Return (X, Y) of the center of cell containing provided text 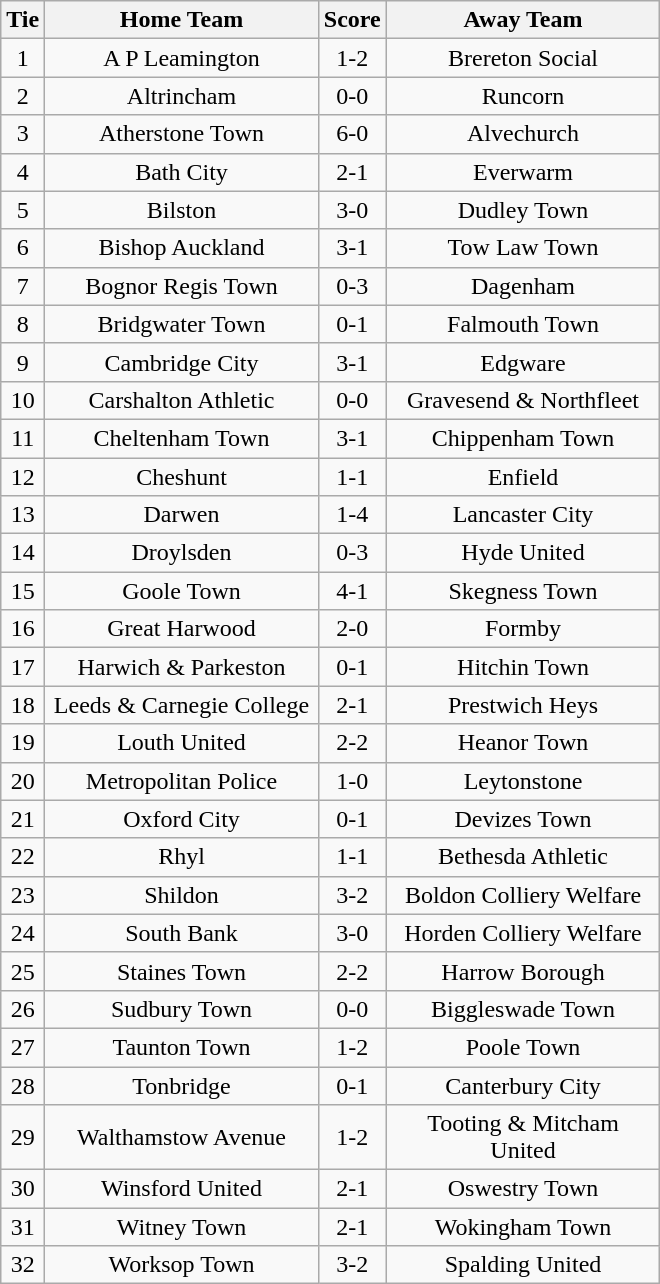
11 (23, 438)
Harwich & Parkeston (182, 667)
Oswestry Town (523, 1189)
Hyde United (523, 553)
4 (23, 172)
15 (23, 591)
Bilston (182, 210)
26 (23, 1009)
Walthamstow Avenue (182, 1138)
Lancaster City (523, 515)
Tonbridge (182, 1085)
7 (23, 286)
Horden Colliery Welfare (523, 933)
Cheshunt (182, 477)
Dudley Town (523, 210)
Hitchin Town (523, 667)
Staines Town (182, 971)
Bath City (182, 172)
2-0 (352, 629)
Tow Law Town (523, 248)
Bethesda Athletic (523, 857)
16 (23, 629)
Tie (23, 20)
Formby (523, 629)
Worksop Town (182, 1265)
2 (23, 96)
Rhyl (182, 857)
18 (23, 705)
Gravesend & Northfleet (523, 400)
Tooting & Mitcham United (523, 1138)
Away Team (523, 20)
17 (23, 667)
Sudbury Town (182, 1009)
22 (23, 857)
Leytonstone (523, 781)
Poole Town (523, 1047)
Metropolitan Police (182, 781)
Enfield (523, 477)
19 (23, 743)
Prestwich Heys (523, 705)
1 (23, 58)
Altrincham (182, 96)
Canterbury City (523, 1085)
Score (352, 20)
Home Team (182, 20)
Carshalton Athletic (182, 400)
Alvechurch (523, 134)
Biggleswade Town (523, 1009)
31 (23, 1227)
Devizes Town (523, 819)
4-1 (352, 591)
Droylsden (182, 553)
Leeds & Carnegie College (182, 705)
Witney Town (182, 1227)
20 (23, 781)
8 (23, 324)
32 (23, 1265)
Louth United (182, 743)
6-0 (352, 134)
Great Harwood (182, 629)
Taunton Town (182, 1047)
Goole Town (182, 591)
1-0 (352, 781)
13 (23, 515)
Spalding United (523, 1265)
Dagenham (523, 286)
Bridgwater Town (182, 324)
Edgware (523, 362)
30 (23, 1189)
South Bank (182, 933)
Wokingham Town (523, 1227)
Atherstone Town (182, 134)
Harrow Borough (523, 971)
3 (23, 134)
Skegness Town (523, 591)
Oxford City (182, 819)
1-4 (352, 515)
Cambridge City (182, 362)
Winsford United (182, 1189)
6 (23, 248)
A P Leamington (182, 58)
Boldon Colliery Welfare (523, 895)
Everwarm (523, 172)
28 (23, 1085)
9 (23, 362)
Runcorn (523, 96)
Bognor Regis Town (182, 286)
14 (23, 553)
21 (23, 819)
12 (23, 477)
Chippenham Town (523, 438)
27 (23, 1047)
Darwen (182, 515)
25 (23, 971)
Bishop Auckland (182, 248)
Shildon (182, 895)
Cheltenham Town (182, 438)
29 (23, 1138)
Brereton Social (523, 58)
10 (23, 400)
Falmouth Town (523, 324)
23 (23, 895)
24 (23, 933)
Heanor Town (523, 743)
5 (23, 210)
